Return the [X, Y] coordinate for the center point of the cell that contains the specified text.  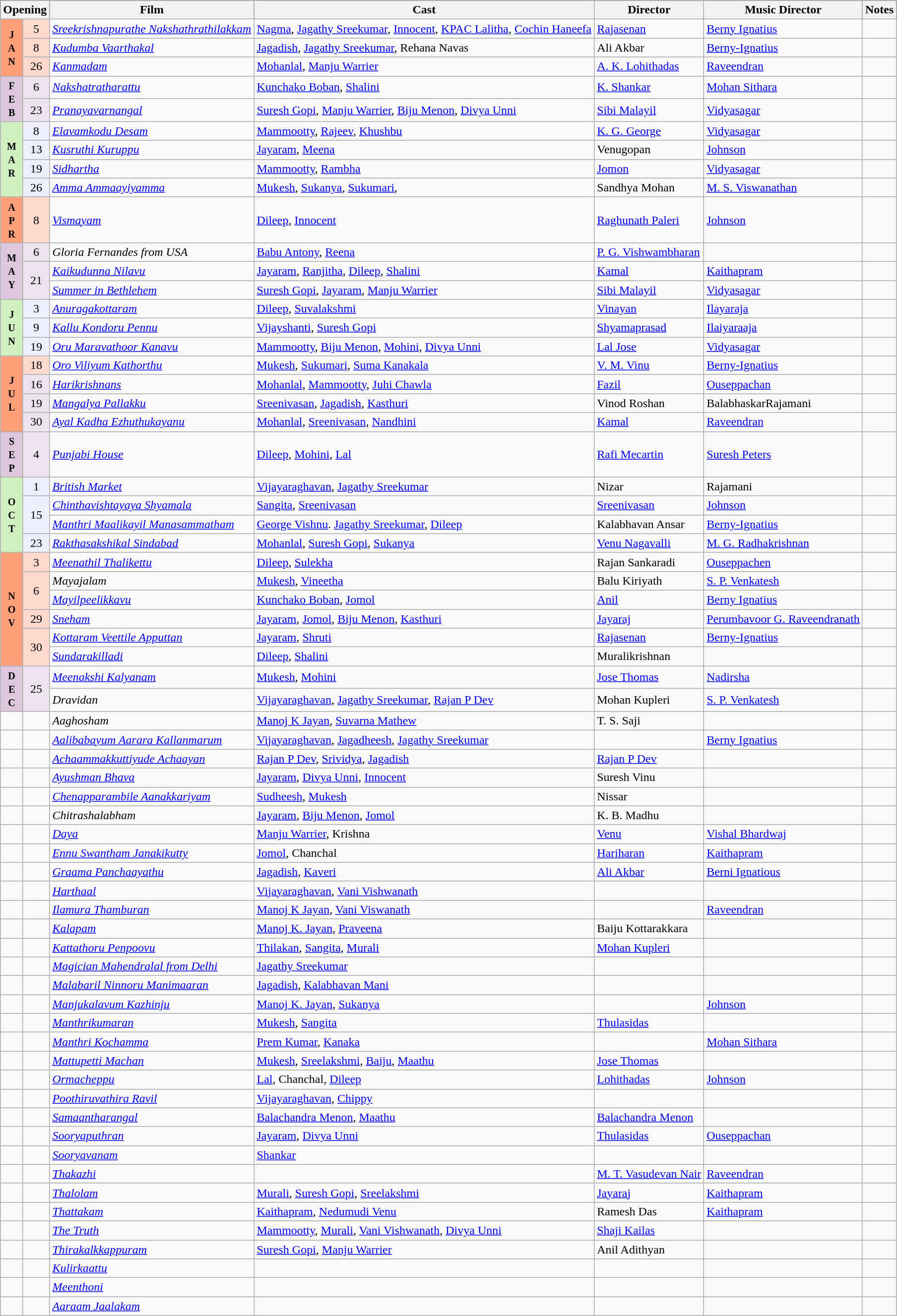
Vijayaraghavan, Vani Vishwanath [424, 891]
Summer in Bethlehem [152, 290]
Music Director [783, 10]
British Market [152, 486]
Hariharan [649, 853]
Venu Nagavalli [649, 543]
Berni Ignatious [783, 872]
Harikrishnans [152, 384]
Kulirkaattu [152, 1268]
Sudheesh, Mukesh [424, 796]
Rajan P Dev [649, 759]
Jayaram, Biju Menon, Jomol [424, 815]
M. T. Vasudevan Nair [649, 1174]
Rajan P Dev, Srividya, Jagadish [424, 759]
1 [36, 486]
Thalolam [152, 1193]
Manthri Maalikayil Manasammatham [152, 524]
Manjukalavum Kazhinju [152, 1004]
Vishal Bhardwaj [783, 834]
Jayaram, Meena [424, 150]
Lal, Chanchal, Dileep [424, 1079]
A. K. Lohithadas [649, 66]
Raghunath Paleri [649, 220]
Rajan Sankaradi [649, 562]
16 [36, 384]
Thattakam [152, 1211]
K. Shankar [649, 87]
Dileep, Mohini, Lal [424, 454]
Manju Warrier, Krishna [424, 834]
Pranayavarnangal [152, 110]
Meenathil Thalikettu [152, 562]
25 [36, 689]
T. S. Saji [649, 721]
Mayilpeelikkavu [152, 599]
Gloria Fernandes from USA [152, 252]
Vijayshanti, Suresh Gopi [424, 328]
Kunchako Boban, Shalini [424, 87]
Manoj K Jayan, Suvarna Mathew [424, 721]
Nagma, Jagathy Sreekumar, Innocent, KPAC Lalitha, Cochin Haneefa [424, 29]
Jomon [649, 169]
Jayaram, Divya Unni [424, 1136]
Dravidan [152, 700]
The Truth [152, 1230]
Mammootty, Murali, Vani Vishwanath, Divya Unni [424, 1230]
Magician Mahendralal from Delhi [152, 966]
DEC [12, 689]
Poothiruvathira Ravil [152, 1098]
Jomol, Chanchal [424, 853]
APR [12, 220]
Vijayaraghavan, Jagathy Sreekumar [424, 486]
Mohanlal, Suresh Gopi, Sukanya [424, 543]
Perumbavoor G. Raveendranath [783, 618]
Venugopan [649, 150]
Sreenivasan [649, 505]
Manoj K. Jayan, Praveena [424, 928]
Chinthavishtayaya Shyamala [152, 505]
Samaantharangal [152, 1117]
9 [36, 328]
Vijayaraghavan, Jagadheesh, Jagathy Sreekumar [424, 740]
K. G. George [649, 131]
Director [649, 10]
Suresh Gopi, Manju Warrier [424, 1249]
Kalabhavan Ansar [649, 524]
Dileep, Suvalakshmi [424, 309]
Venu [649, 834]
Graama Panchaayathu [152, 872]
Daya [152, 834]
Murali, Suresh Gopi, Sreelakshmi [424, 1193]
Vijayaraghavan, Jagathy Sreekumar, Rajan P Dev [424, 700]
M. G. Radhakrishnan [783, 543]
29 [36, 618]
Vismayam [152, 220]
Kusruthi Kuruppu [152, 150]
JUN [12, 328]
Manoj K. Jayan, Sukanya [424, 1004]
K. B. Madhu [649, 815]
Sooryaputhran [152, 1136]
Ilayaraja [783, 309]
Ennu Swantham Janakikutty [152, 853]
13 [36, 150]
Manoj K Jayan, Vani Viswanath [424, 909]
OCT [12, 515]
Nadirsha [783, 677]
Ayal Kadha Ezhuthukayanu [152, 422]
Punjabi House [152, 454]
Lal Jose [649, 347]
Mukesh, Sukumari, Suma Kanakala [424, 365]
Kanmadam [152, 66]
Kudumba Vaarthakal [152, 48]
Ramesh Das [649, 1211]
Anil Adithyan [649, 1249]
Thilakan, Sangita, Murali [424, 948]
Mukesh, Vineetha [424, 581]
Aalibabayum Aarara Kallanmarum [152, 740]
Rakthasakshikal Sindabad [152, 543]
Elavamkodu Desam [152, 131]
Thirakalkkappuram [152, 1249]
Aaghosham [152, 721]
Kattathoru Penpoovu [152, 948]
SEP [12, 454]
Babu Antony, Reena [424, 252]
Notes [879, 10]
Ilamura Thamburan [152, 909]
Nizar [649, 486]
Ouseppachen [783, 562]
Mammootty, Rajeev, Khushbu [424, 131]
MAY [12, 271]
Shyamaprasad [649, 328]
Meenakshi Kalyanam [152, 677]
Chitrashalabham [152, 815]
Nakshatratharattu [152, 87]
Balu Kiriyath [649, 581]
Sreenivasan, Jagadish, Kasthuri [424, 403]
Sandhya Mohan [649, 187]
Kaithapram, Nedumudi Venu [424, 1211]
Meenthoni [152, 1287]
Sundarakilladi [152, 657]
Balachandra Menon [649, 1117]
Jayaram, Jomol, Biju Menon, Kasthuri [424, 618]
4 [36, 454]
Chenapparambile Aanakkariyam [152, 796]
Kaikudunna Nilavu [152, 271]
Malabaril Ninnoru Manimaaran [152, 985]
Jayaram, Shruti [424, 638]
FEB [12, 99]
Opening [25, 10]
Suresh Gopi, Jayaram, Manju Warrier [424, 290]
Prem Kumar, Kanaka [424, 1042]
Mukesh, Sukanya, Sukumari, [424, 187]
Oru Maravathoor Kanavu [152, 347]
Suresh Peters [783, 454]
Suresh Vinu [649, 778]
Dileep, Sulekha [424, 562]
Fazil [649, 384]
NOV [12, 609]
Kallu Kondoru Pennu [152, 328]
M. S. Viswanathan [783, 187]
Mammootty, Rambha [424, 169]
Shankar [424, 1155]
Jagadish, Jagathy Sreekumar, Rehana Navas [424, 48]
Jagadish, Kaveri [424, 872]
Jayaram, Divya Unni, Innocent [424, 778]
Anil [649, 599]
JAN [12, 48]
Balachandra Menon, Maathu [424, 1117]
Manthrikumaran [152, 1023]
Sangita, Sreenivasan [424, 505]
Oro Viliyum Kathorthu [152, 365]
Mukesh, Mohini [424, 677]
Vijayaraghavan, Chippy [424, 1098]
Suresh Gopi, Manju Warrier, Biju Menon, Divya Unni [424, 110]
Harthaal [152, 891]
Mammootty, Biju Menon, Mohini, Divya Unni [424, 347]
Sidhartha [152, 169]
Kottaram Veettile Apputtan [152, 638]
Kalapam [152, 928]
Shaji Kailas [649, 1230]
Mohanlal, Sreenivasan, Nandhini [424, 422]
5 [36, 29]
Amma Ammaayiyamma [152, 187]
Mattupetti Machan [152, 1061]
Muralikrishnan [649, 657]
Rajamani [783, 486]
Ilaiyaraaja [783, 328]
15 [36, 515]
JUL [12, 394]
Rafi Mecartin [649, 454]
Achaammakkuttiyude Achaayan [152, 759]
Kunchako Boban, Jomol [424, 599]
Vinod Roshan [649, 403]
George Vishnu. Jagathy Sreekumar, Dileep [424, 524]
Sooryavanam [152, 1155]
18 [36, 365]
Mohanlal, Manju Warrier [424, 66]
Lohithadas [649, 1079]
Vinayan [649, 309]
BalabhaskarRajamani [783, 403]
Jayaram, Ranjitha, Dileep, Shalini [424, 271]
Mayajalam [152, 581]
Manthri Kochamma [152, 1042]
Cast [424, 10]
Film [152, 10]
V. M. Vinu [649, 365]
Mohanlal, Mammootty, Juhi Chawla [424, 384]
Nissar [649, 796]
Ayushman Bhava [152, 778]
Mukesh, Sreelakshmi, Baiju, Maathu [424, 1061]
Sneham [152, 618]
Dileep, Shalini [424, 657]
Ormacheppu [152, 1079]
Sreekrishnapurathe Nakshathrathilakkam [152, 29]
Thakazhi [152, 1174]
Jagathy Sreekumar [424, 966]
Aaraam Jaalakam [152, 1306]
Dileep, Innocent [424, 220]
P. G. Vishwambharan [649, 252]
Mangalya Pallakku [152, 403]
Jagadish, Kalabhavan Mani [424, 985]
21 [36, 280]
Baiju Kottarakkara [649, 928]
MAR [12, 159]
Anuragakottaram [152, 309]
Mukesh, Sangita [424, 1023]
